Detect which cell encompasses the target text, then output its (X, Y) center coordinate. 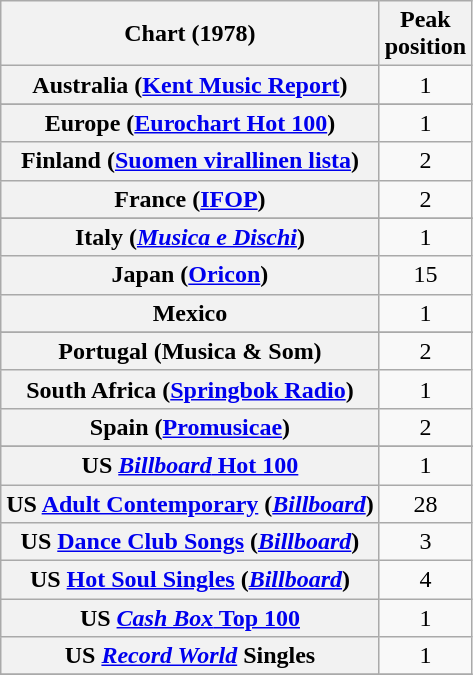
France (IFOP) (190, 199)
US Cash Box Top 100 (190, 618)
4 (425, 580)
US Hot Soul Singles (Billboard) (190, 580)
US Billboard Hot 100 (190, 465)
Chart (1978) (190, 34)
Peakposition (425, 34)
15 (425, 275)
28 (425, 503)
Portugal (Musica & Som) (190, 351)
Italy (Musica e Dischi) (190, 237)
South Africa (Springbok Radio) (190, 389)
Japan (Oricon) (190, 275)
US Adult Contemporary (Billboard) (190, 503)
3 (425, 542)
Mexico (190, 313)
US Record World Singles (190, 656)
Finland (Suomen virallinen lista) (190, 161)
US Dance Club Songs (Billboard) (190, 542)
Australia (Kent Music Report) (190, 85)
Spain (Promusicae) (190, 427)
Europe (Eurochart Hot 100) (190, 123)
